Provide the (X, Y) coordinate of the cell's center where the given text is located.  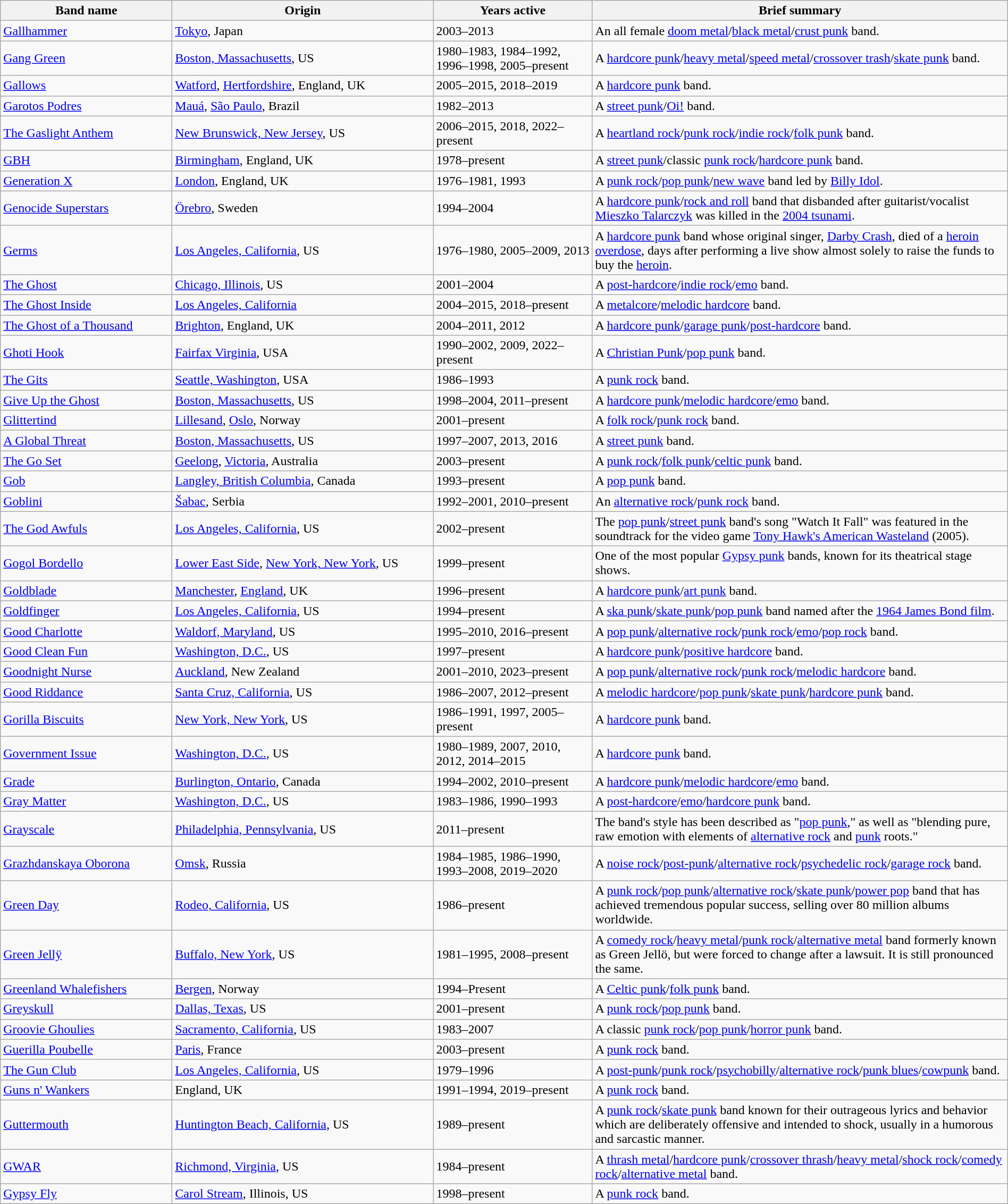
1996–present (513, 591)
A punk rock/pop punk/new wave band led by Billy Idol. (800, 181)
A Christian Punk/pop punk band. (800, 353)
Manchester, England, UK (303, 591)
1986–1993 (513, 380)
A metalcore/melodic hardcore band. (800, 305)
The Ghost of a Thousand (86, 325)
Give Up the Ghost (86, 400)
1992–2001, 2010–present (513, 501)
1994–present (513, 611)
The Gits (86, 380)
1981–1995, 2008–present (513, 954)
Green Day (86, 905)
2011–present (513, 829)
A heartland rock/punk rock/indie rock/folk punk band. (800, 133)
Greyskull (86, 1009)
A hardcore punk/positive hardcore band. (800, 651)
Generation X (86, 181)
Waldorf, Maryland, US (303, 631)
Greenland Whalefishers (86, 989)
A punk rock/folk punk/celtic punk band. (800, 461)
Rodeo, California, US (303, 905)
2001–2004 (513, 284)
1994–2004 (513, 208)
Goldfinger (86, 611)
The band's style has been described as "pop punk," as well as "blending pure, raw emotion with elements of alternative rock and punk roots." (800, 829)
1999–present (513, 563)
Lower East Side, New York, New York, US (303, 563)
1979–1996 (513, 1070)
Good Charlotte (86, 631)
2006–2015, 2018, 2022–present (513, 133)
Sacramento, California, US (303, 1029)
Gallows (86, 86)
Guttermouth (86, 1124)
1982–2013 (513, 106)
An all female doom metal/black metal/crust punk band. (800, 31)
1976–1980, 2005–2009, 2013 (513, 250)
Gypsy Fly (86, 1194)
Gallhammer (86, 31)
Auckland, New Zealand (303, 671)
A classic punk rock/pop punk/horror punk band. (800, 1029)
A pop punk/alternative rock/punk rock/emo/pop rock band. (800, 631)
England, UK (303, 1090)
A noise rock/post-punk/alternative rock/psychedelic rock/garage rock band. (800, 863)
A post-punk/punk rock/psychobilly/alternative rock/punk blues/cowpunk band. (800, 1070)
New Brunswick, New Jersey, US (303, 133)
1983–2007 (513, 1029)
Santa Cruz, California, US (303, 692)
Dallas, Texas, US (303, 1009)
Langley, British Columbia, Canada (303, 481)
Gray Matter (86, 802)
Gogol Bordello (86, 563)
A ska punk/skate punk/pop punk band named after the 1964 James Bond film. (800, 611)
A post-hardcore/indie rock/emo band. (800, 284)
One of the most popular Gypsy punk bands, known for its theatrical stage shows. (800, 563)
Buffalo, New York, US (303, 954)
Good Riddance (86, 692)
The pop punk/street punk band's song "Watch It Fall" was featured in the soundtrack for the video game Tony Hawk's American Wasteland (2005). (800, 528)
Šabac, Serbia (303, 501)
Band name (86, 11)
A street punk/classic punk rock/hardcore punk band. (800, 161)
1978–present (513, 161)
1994–2002, 2010–present (513, 781)
GBH (86, 161)
Guerilla Poubelle (86, 1049)
Watford, Hertfordshire, England, UK (303, 86)
1983–1986, 1990–1993 (513, 802)
Goblini (86, 501)
Gang Green (86, 58)
1998–present (513, 1194)
1997–2007, 2013, 2016 (513, 441)
1976–1981, 1993 (513, 181)
Brief summary (800, 11)
The Gaslight Anthem (86, 133)
New York, New York, US (303, 720)
Guns n' Wankers (86, 1090)
2004–2015, 2018–present (513, 305)
1993–present (513, 481)
Bergen, Norway (303, 989)
1980–1989, 2007, 2010, 2012, 2014–2015 (513, 754)
Garotos Podres (86, 106)
Richmond, Virginia, US (303, 1166)
Years active (513, 11)
A hardcore punk/rock and roll band that disbanded after guitarist/vocalist Mieszko Talarczyk was killed in the 2004 tsunami. (800, 208)
1997–present (513, 651)
Chicago, Illinois, US (303, 284)
1980–1983, 1984–1992, 1996–1998, 2005–present (513, 58)
Groovie Ghoulies (86, 1029)
Lillesand, Oslo, Norway (303, 420)
1986–2007, 2012–present (513, 692)
A street punk/Oi! band. (800, 106)
A pop punk band. (800, 481)
The Ghost Inside (86, 305)
Tokyo, Japan (303, 31)
Philadelphia, Pennsylvania, US (303, 829)
The Gun Club (86, 1070)
An alternative rock/punk rock band. (800, 501)
Grayscale (86, 829)
Mauá, São Paulo, Brazil (303, 106)
Brighton, England, UK (303, 325)
Birmingham, England, UK (303, 161)
Glittertind (86, 420)
A hardcore punk/art punk band. (800, 591)
Government Issue (86, 754)
GWAR (86, 1166)
Geelong, Victoria, Australia (303, 461)
Huntington Beach, California, US (303, 1124)
Seattle, Washington, USA (303, 380)
2004–2011, 2012 (513, 325)
Origin (303, 11)
Paris, France (303, 1049)
Carol Stream, Illinois, US (303, 1194)
A hardcore punk/heavy metal/speed metal/crossover trash/skate punk band. (800, 58)
A Global Threat (86, 441)
Ghoti Hook (86, 353)
Green Jellÿ (86, 954)
A melodic hardcore/pop punk/skate punk/hardcore punk band. (800, 692)
2005–2015, 2018–2019 (513, 86)
The Ghost (86, 284)
Genocide Superstars (86, 208)
Good Clean Fun (86, 651)
Burlington, Ontario, Canada (303, 781)
1986–1991, 1997, 2005–present (513, 720)
Omsk, Russia (303, 863)
The God Awfuls (86, 528)
A post-hardcore/emo/hardcore punk band. (800, 802)
2003–2013 (513, 31)
1986–present (513, 905)
2002–present (513, 528)
A thrash metal/hardcore punk/crossover thrash/heavy metal/shock rock/comedy rock/alternative metal band. (800, 1166)
Gob (86, 481)
1989–present (513, 1124)
1995–2010, 2016–present (513, 631)
A punk rock/pop punk band. (800, 1009)
A pop punk/alternative rock/punk rock/melodic hardcore band. (800, 671)
The Go Set (86, 461)
A street punk band. (800, 441)
Grade (86, 781)
Goodnight Nurse (86, 671)
1984–1985, 1986–1990, 1993–2008, 2019–2020 (513, 863)
Germs (86, 250)
Los Angeles, California (303, 305)
Grazhdanskaya Oborona (86, 863)
Goldblade (86, 591)
Gorilla Biscuits (86, 720)
A folk rock/punk rock band. (800, 420)
1994–Present (513, 989)
1991–1994, 2019–present (513, 1090)
A Celtic punk/folk punk band. (800, 989)
1990–2002, 2009, 2022–present (513, 353)
2001–2010, 2023–present (513, 671)
Fairfax Virginia, USA (303, 353)
1984–present (513, 1166)
London, England, UK (303, 181)
A hardcore punk/garage punk/post-hardcore band. (800, 325)
Örebro, Sweden (303, 208)
1998–2004, 2011–present (513, 400)
